Return (x, y) of the center of cell containing provided text 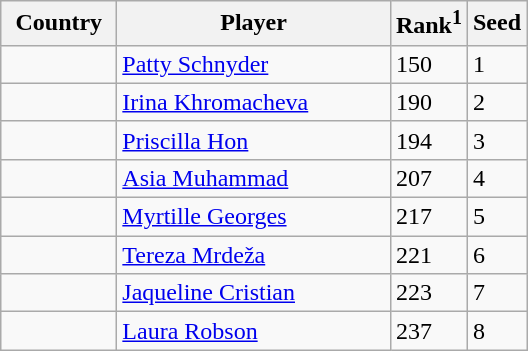
Laura Robson (254, 331)
Patty Schnyder (254, 64)
Jaqueline Cristian (254, 293)
4 (496, 178)
Priscilla Hon (254, 140)
207 (428, 178)
217 (428, 217)
Myrtille Georges (254, 217)
Irina Khromacheva (254, 102)
223 (428, 293)
3 (496, 140)
221 (428, 255)
190 (428, 102)
Tereza Mrdeža (254, 255)
237 (428, 331)
Player (254, 24)
8 (496, 331)
Country (59, 24)
194 (428, 140)
7 (496, 293)
6 (496, 255)
5 (496, 217)
Rank1 (428, 24)
2 (496, 102)
Seed (496, 24)
150 (428, 64)
1 (496, 64)
Asia Muhammad (254, 178)
